Detect which cell encompasses the target text, then output its (x, y) center coordinate. 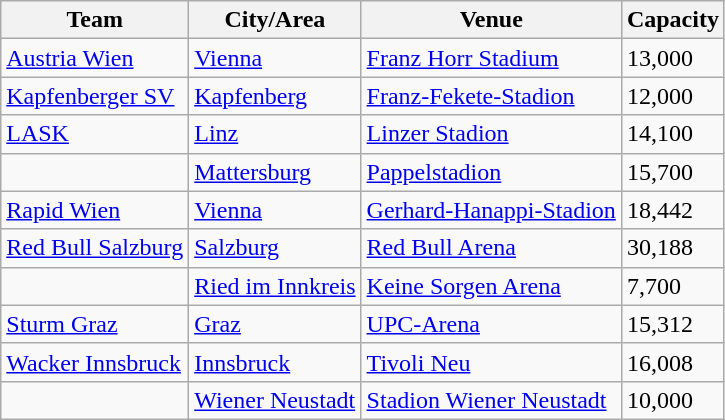
15,312 (672, 324)
Wiener Neustadt (275, 400)
Linz (275, 134)
Kapfenberg (275, 96)
Tivoli Neu (491, 362)
LASK (95, 134)
Red Bull Arena (491, 248)
Keine Sorgen Arena (491, 286)
16,008 (672, 362)
15,700 (672, 172)
Team (95, 20)
18,442 (672, 210)
7,700 (672, 286)
Austria Wien (95, 58)
Pappelstadion (491, 172)
Mattersburg (275, 172)
14,100 (672, 134)
Red Bull Salzburg (95, 248)
Salzburg (275, 248)
13,000 (672, 58)
Franz-Fekete-Stadion (491, 96)
Sturm Graz (95, 324)
City/Area (275, 20)
Stadion Wiener Neustadt (491, 400)
UPC-Arena (491, 324)
Rapid Wien (95, 210)
Franz Horr Stadium (491, 58)
Kapfenberger SV (95, 96)
Wacker Innsbruck (95, 362)
Gerhard-Hanappi-Stadion (491, 210)
Innsbruck (275, 362)
Capacity (672, 20)
10,000 (672, 400)
30,188 (672, 248)
Venue (491, 20)
Ried im Innkreis (275, 286)
Graz (275, 324)
12,000 (672, 96)
Linzer Stadion (491, 134)
